Return the [x, y] coordinate for the center point of the cell that contains the specified text.  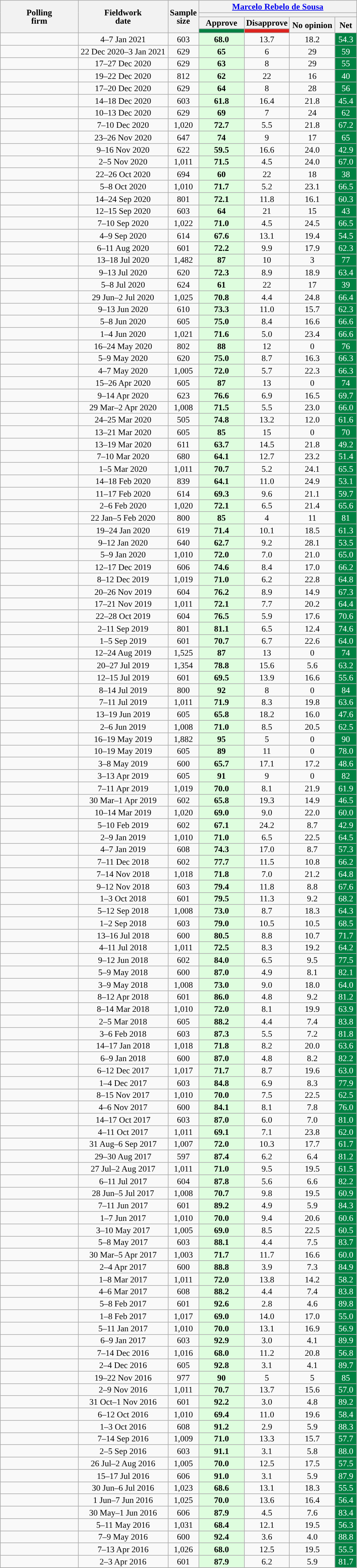
76.5 [221, 616]
61.8 [221, 100]
505 [183, 420]
1,023 [183, 1488]
84.3 [346, 1205]
77.9 [346, 1082]
71.6 [221, 334]
10.1 [267, 530]
10 [267, 260]
91.2 [221, 1426]
17.2 [312, 764]
16.5 [312, 395]
43 [346, 211]
68.6 [221, 1488]
8–12 Apr 2018 [123, 996]
Disapprove [267, 23]
7–9 May 2016 [123, 1537]
80.5 [221, 936]
89.7 [346, 1365]
81 [346, 518]
7–14 Sep 2016 [123, 1439]
10–14 Mar 2019 [123, 813]
22–28 Oct 2019 [123, 616]
4.0 [312, 1537]
22.0 [312, 813]
56.8 [346, 1353]
31 Aug–6 Sep 2017 [123, 1144]
7.2 [312, 1033]
63 [221, 64]
70.8 [221, 297]
6–9 Jan 2017 [123, 1340]
622 [183, 150]
72.2 [221, 248]
10.8 [312, 862]
14–17 Jan 2018 [123, 1046]
60.3 [346, 199]
69.5 [221, 678]
10.3 [267, 1144]
1,026 [183, 1549]
7–13 Apr 2016 [123, 1549]
Marcelo Rebelo de Sousa [277, 6]
24.5 [312, 223]
22 Jan–5 Feb 2020 [123, 518]
7–11 Jun 2017 [123, 1205]
88.0 [346, 1451]
91 [221, 776]
16 [312, 76]
12.1 [267, 1525]
14–17 Oct 2017 [123, 1119]
6–11 Jul 2017 [123, 1181]
82 [346, 776]
19.2 [312, 948]
5–8 Oct 2020 [123, 186]
647 [183, 137]
29 Mar–2 Apr 2020 [123, 407]
1–4 Dec 2017 [123, 1082]
58.2 [346, 1279]
624 [183, 285]
7–11 Jul 2019 [123, 702]
61.5 [346, 1168]
67.1 [221, 825]
2–6 Feb 2020 [123, 506]
55.6 [346, 678]
13–16 Jul 2018 [123, 936]
88 [221, 346]
64.5 [346, 837]
Approve [221, 23]
16–24 May 2020 [123, 346]
59.5 [221, 150]
3–9 May 2018 [123, 985]
5–9 May 2020 [123, 358]
79.0 [221, 923]
18.5 [312, 530]
13–19 Mar 2020 [123, 444]
61.6 [346, 420]
92.9 [221, 1340]
Fieldworkdate [123, 17]
69 [221, 113]
5.7 [267, 371]
17.9 [312, 248]
7.3 [312, 1267]
39 [346, 285]
16.3 [312, 358]
81.0 [346, 1119]
30 Mar–5 Apr 2017 [123, 1254]
28 [312, 88]
3–6 Feb 2018 [123, 1033]
3–10 May 2017 [123, 1230]
2–3 Apr 2016 [123, 1561]
24 [312, 113]
60.6 [346, 1218]
9–16 Nov 2020 [123, 150]
92.2 [221, 1402]
19.9 [312, 1009]
7–14 Dec 2016 [123, 1353]
8–14 Jul 2019 [123, 690]
21.9 [312, 788]
1–7 Jun 2017 [123, 1218]
76.2 [221, 592]
15–17 Jul 2016 [123, 1475]
22.6 [312, 641]
2.9 [267, 1426]
7.1 [267, 1132]
28.1 [312, 543]
29 Jun–2 Jul 2020 [123, 297]
10–19 May 2019 [123, 751]
64.2 [346, 948]
21.2 [312, 874]
16.0 [312, 715]
92.4 [221, 1537]
4 [267, 518]
13.8 [267, 1279]
88.1 [221, 1243]
7–11 Apr 2019 [123, 788]
19–22 Nov 2016 [123, 1377]
84.0 [221, 960]
7–10 Sep 2020 [123, 223]
Net [346, 24]
19–24 Jan 2020 [123, 530]
70 [346, 432]
9–12 Jun 2018 [123, 960]
9–12 Jan 2020 [123, 543]
30 Jun–6 Jul 2016 [123, 1488]
11.2 [267, 1353]
680 [183, 457]
1–8 Mar 2017 [123, 1279]
68.5 [346, 923]
69.7 [346, 395]
19.8 [312, 702]
79.4 [221, 886]
5–11 Jan 2017 [123, 1329]
89 [221, 751]
4–11 Jul 2018 [123, 948]
1,482 [183, 260]
69.1 [221, 1132]
66.0 [346, 407]
63.0 [346, 1071]
87.3 [221, 1033]
13–21 Mar 2020 [123, 432]
610 [183, 309]
4–9 Sep 2020 [123, 236]
5–8 Jul 2020 [123, 285]
91.1 [221, 1451]
5–8 Feb 2017 [123, 1304]
46.5 [346, 800]
74.8 [221, 420]
17–21 Nov 2019 [123, 604]
2–9 Jan 2019 [123, 837]
1,354 [183, 665]
9–12 Nov 2018 [123, 886]
20.0 [312, 1046]
76.6 [221, 395]
11–17 Feb 2020 [123, 493]
72.7 [221, 125]
4–7 Jan 2021 [123, 39]
13.2 [267, 420]
16.1 [312, 199]
Samplesize [183, 17]
7 [267, 113]
12–15 Jul 2019 [123, 678]
89.8 [346, 1304]
4–6 Mar 2017 [123, 1291]
1–5 Mar 2020 [123, 469]
57.7 [346, 1439]
14–18 Feb 2020 [123, 481]
2–5 Mar 2018 [123, 1022]
640 [183, 543]
24–25 Mar 2020 [123, 420]
16.9 [312, 1329]
72.3 [221, 272]
65.7 [221, 764]
92.8 [221, 1365]
19.3 [267, 800]
26 Jul–2 Aug 2016 [123, 1463]
4–7 May 2020 [123, 371]
14–18 Dec 2020 [123, 100]
2.8 [267, 1304]
88.3 [346, 1426]
7–10 Dec 2020 [123, 125]
20.8 [312, 1353]
91.0 [221, 1475]
5.8 [312, 1451]
4.6 [312, 1304]
17.6 [312, 616]
28 Jun–5 Jul 2017 [123, 1193]
55 [346, 64]
6–12 Dec 2017 [123, 1071]
78.0 [346, 751]
76.0 [346, 1108]
61 [221, 285]
Pollingfirm [39, 17]
3.6 [267, 1537]
611 [183, 444]
51.4 [346, 457]
8–15 Nov 2017 [123, 1095]
2–4 Apr 2017 [123, 1267]
7.8 [312, 1108]
24.1 [312, 469]
31 Oct–1 Nov 2016 [123, 1402]
58.4 [346, 1415]
17.1 [267, 764]
38 [346, 174]
9.9 [267, 248]
5–8 May 2017 [123, 1243]
7–14 Nov 2018 [123, 874]
13.9 [267, 678]
22.8 [312, 579]
79.5 [221, 899]
623 [183, 395]
20–26 Nov 2019 [123, 592]
87.4 [221, 1157]
23.0 [312, 407]
57.0 [346, 1389]
66.4 [346, 297]
40 [346, 76]
24.8 [312, 297]
1–8 Feb 2017 [123, 1316]
9.4 [267, 1218]
20.5 [312, 727]
21.1 [312, 493]
6.6 [312, 1181]
17.5 [312, 1463]
23.8 [312, 1132]
22.3 [312, 371]
839 [183, 481]
7.6 [312, 1512]
12.0 [312, 420]
22–26 Oct 2020 [123, 174]
3–13 Apr 2019 [123, 776]
61.3 [346, 530]
60.9 [346, 1193]
15–26 Apr 2020 [123, 383]
69.3 [221, 493]
73.3 [221, 309]
71.4 [221, 530]
95 [221, 739]
56.3 [346, 1525]
7–11 Dec 2018 [123, 862]
6–12 Oct 2016 [123, 1415]
1,022 [183, 223]
9.6 [267, 493]
18.9 [312, 272]
2–5 Nov 2020 [123, 162]
49.2 [346, 444]
6.0 [267, 1119]
2–5 Sep 2016 [123, 1451]
1–4 Jun 2020 [123, 334]
87.8 [221, 1181]
60 [221, 174]
No opinion [312, 24]
7–10 Mar 2020 [123, 457]
84.8 [221, 1082]
53.5 [346, 543]
67.0 [346, 162]
47.6 [346, 715]
14.0 [267, 1316]
3.9 [267, 1267]
9–13 Jun 2020 [123, 309]
2–6 Jun 2019 [123, 727]
84.9 [346, 1267]
18 [312, 174]
23.4 [312, 334]
12.7 [267, 457]
597 [183, 1157]
14.5 [267, 444]
61.9 [346, 788]
8–14 Mar 2018 [123, 1009]
12 [267, 346]
12–15 Sep 2020 [123, 211]
64.3 [346, 911]
65.0 [346, 555]
12–24 Aug 2019 [123, 653]
13–18 Jul 2020 [123, 260]
30 Mar–1 Apr 2019 [123, 800]
64.4 [346, 604]
10.7 [312, 936]
72.5 [221, 948]
77.7 [221, 862]
83.7 [346, 1243]
45.4 [346, 100]
694 [183, 174]
2–11 Sep 2019 [123, 629]
84.1 [221, 1108]
57.5 [346, 1463]
23.2 [312, 457]
1 Jun–7 Jun 2016 [123, 1501]
16–19 May 2019 [123, 739]
21 [267, 211]
62.0 [346, 1132]
14–24 Sep 2020 [123, 199]
27 Jul–2 Aug 2017 [123, 1168]
4–7 Jan 2019 [123, 850]
20.6 [312, 1218]
9–13 Jul 2020 [123, 272]
53.1 [346, 481]
8–12 Dec 2019 [123, 579]
56 [346, 88]
19.4 [312, 236]
54.5 [346, 236]
5–11 May 2016 [123, 1525]
24.9 [312, 481]
6.4 [312, 1157]
48.6 [346, 764]
1,031 [183, 1525]
81.8 [346, 1033]
68.2 [346, 899]
56.4 [346, 1501]
18.0 [312, 985]
84 [346, 690]
13.6 [267, 1501]
77 [346, 260]
3 [312, 260]
62.7 [221, 543]
76 [346, 346]
4–11 Oct 2017 [123, 1132]
1–3 Oct 2016 [123, 1426]
7.7 [267, 604]
65.6 [346, 506]
68.4 [221, 1525]
57.3 [346, 850]
5–9 May 2018 [123, 972]
77.5 [346, 960]
20.2 [312, 604]
86.0 [221, 996]
5–9 Jan 2020 [123, 555]
61.7 [346, 1144]
65.5 [346, 469]
13.3 [267, 1439]
67.3 [346, 592]
74.3 [221, 850]
1,003 [183, 1254]
11.7 [267, 1254]
5–8 Jun 2020 [123, 322]
812 [183, 76]
82.1 [346, 972]
1,021 [183, 334]
9–14 Apr 2020 [123, 395]
23–26 Nov 2020 [123, 137]
6–11 Aug 2020 [123, 248]
69.4 [221, 1415]
1–3 Oct 2018 [123, 899]
59 [346, 51]
1,009 [183, 1439]
9.8 [267, 1193]
12–17 Dec 2019 [123, 567]
71.9 [221, 702]
59.7 [346, 493]
92 [221, 690]
78.8 [221, 665]
54.3 [346, 39]
67.2 [346, 125]
63.7 [221, 444]
14.2 [312, 1279]
6 [267, 51]
30 May–1 Jun 2016 [123, 1512]
60.5 [346, 1230]
802 [183, 346]
19–22 Dec 2020 [123, 76]
89.9 [346, 1340]
22 Dec 2020–3 Jan 2021 [123, 51]
81.1 [221, 629]
2–4 Dec 2016 [123, 1365]
10–13 Dec 2020 [123, 113]
13–19 Jun 2019 [123, 715]
12.4 [312, 629]
6.7 [267, 641]
63.2 [346, 665]
977 [183, 1377]
4–6 Nov 2017 [123, 1108]
1–5 Sep 2019 [123, 641]
63.9 [346, 1009]
5–10 Feb 2019 [123, 825]
1–2 Sep 2018 [123, 923]
21.0 [312, 555]
1,016 [183, 1353]
3–8 May 2019 [123, 764]
619 [183, 530]
63.4 [346, 272]
2–9 Nov 2016 [123, 1389]
92.6 [221, 1304]
21.4 [312, 506]
1,525 [183, 653]
81.7 [346, 1561]
17–27 Dec 2020 [123, 64]
17–20 Dec 2020 [123, 88]
11.3 [267, 899]
5.0 [267, 334]
56.9 [346, 1329]
11.5 [267, 862]
70.6 [346, 616]
24.2 [267, 825]
20–27 Jul 2019 [123, 665]
55.0 [346, 1316]
29–30 Aug 2017 [123, 1157]
5–12 Sep 2018 [123, 911]
6–9 Jan 2018 [123, 1058]
23.1 [312, 186]
1,007 [183, 1144]
1,882 [183, 739]
17.7 [312, 1144]
83.4 [346, 1512]
